Identify which cell holds the provided text, then report its (X, Y) central coordinate. 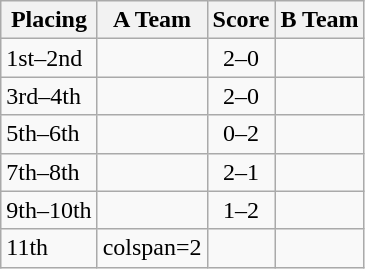
A Team (152, 20)
7th–8th (49, 172)
9th–10th (49, 210)
1–2 (241, 210)
3rd–4th (49, 96)
11th (49, 248)
2–1 (241, 172)
colspan=2 (152, 248)
0–2 (241, 134)
5th–6th (49, 134)
1st–2nd (49, 58)
B Team (320, 20)
Score (241, 20)
Placing (49, 20)
